Determine the [x, y] coordinate at the center of the cell enclosing the given text.  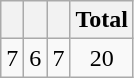
20 [102, 58]
Total [102, 20]
6 [36, 58]
